Return [x, y] of the center of cell containing provided text 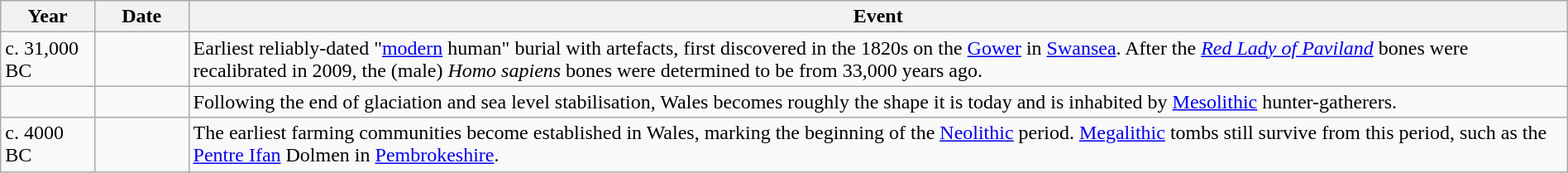
Year [48, 17]
c. 31,000 BC [48, 60]
Date [141, 17]
c. 4000 BC [48, 144]
Event [878, 17]
